Scan for the cell matching the given text and deliver its (x, y) coordinate at center. 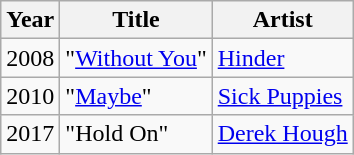
Hinder (282, 58)
Year (30, 20)
"Maybe" (136, 96)
Artist (282, 20)
"Hold On" (136, 134)
2017 (30, 134)
Sick Puppies (282, 96)
Derek Hough (282, 134)
2010 (30, 96)
Title (136, 20)
2008 (30, 58)
"Without You" (136, 58)
